Provide the [x, y] coordinate of the cell's center where the given text is located.  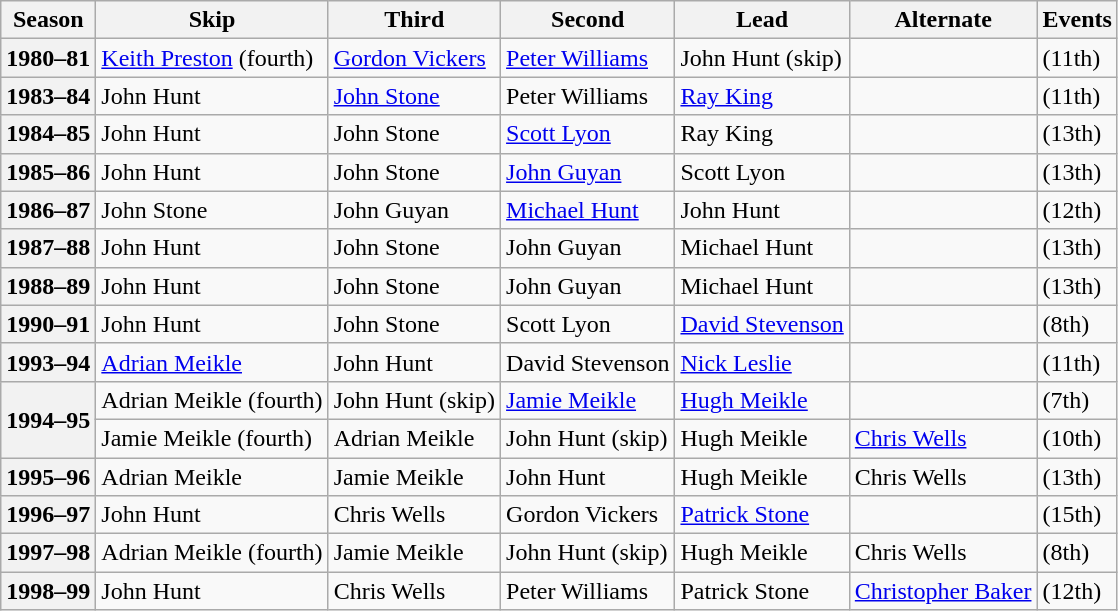
1986–87 [48, 210]
Christopher Baker [943, 591]
1990–91 [48, 324]
1993–94 [48, 362]
1998–99 [48, 591]
Jamie Meikle (fourth) [212, 438]
Skip [212, 20]
1984–85 [48, 134]
Nick Leslie [762, 362]
(10th) [1077, 438]
(7th) [1077, 400]
Second [588, 20]
1994–95 [48, 419]
(15th) [1077, 515]
Season [48, 20]
Third [414, 20]
1987–88 [48, 248]
1997–98 [48, 553]
Keith Preston (fourth) [212, 58]
1988–89 [48, 286]
1983–84 [48, 96]
1996–97 [48, 515]
Lead [762, 20]
1995–96 [48, 477]
Events [1077, 20]
1980–81 [48, 58]
Alternate [943, 20]
1985–86 [48, 172]
